From the cell containing the given text, extract its center point as (X, Y) coordinate. 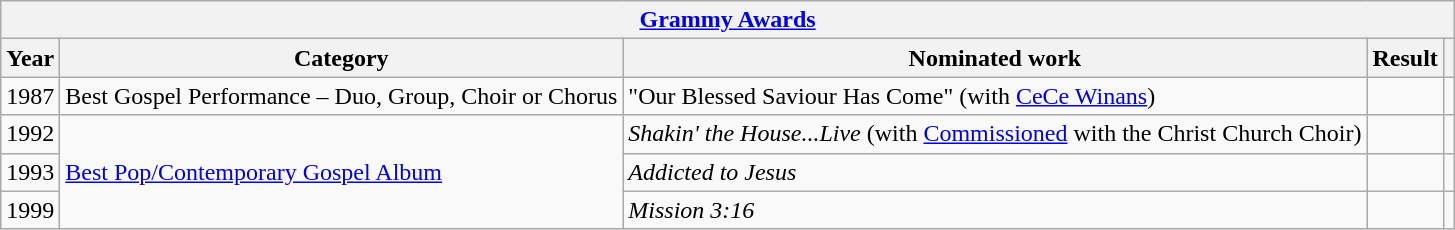
1987 (30, 96)
Best Gospel Performance – Duo, Group, Choir or Chorus (342, 96)
"Our Blessed Saviour Has Come" (with CeCe Winans) (995, 96)
1992 (30, 134)
Result (1405, 58)
Year (30, 58)
Nominated work (995, 58)
Mission 3:16 (995, 210)
Addicted to Jesus (995, 172)
Grammy Awards (728, 20)
1993 (30, 172)
Category (342, 58)
Best Pop/Contemporary Gospel Album (342, 172)
Shakin' the House...Live (with Commissioned with the Christ Church Choir) (995, 134)
1999 (30, 210)
